Scan for the cell matching the given text and deliver its (X, Y) coordinate at center. 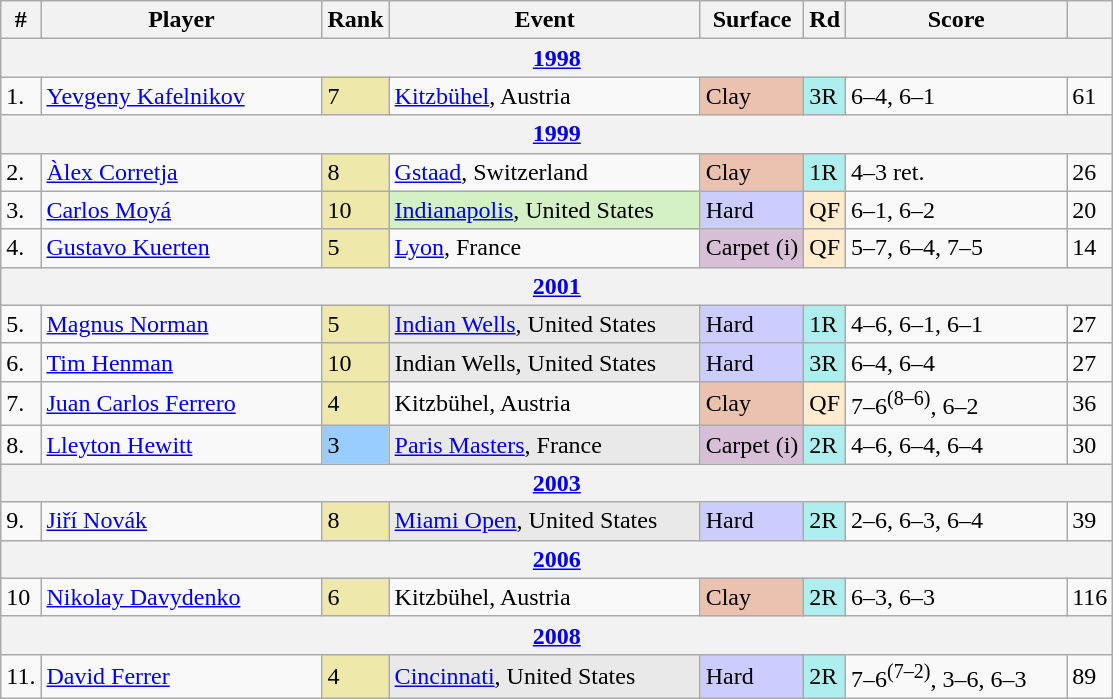
30 (1090, 445)
7–6(7–2), 3–6, 6–3 (956, 676)
4. (21, 248)
7–6(8–6), 6–2 (956, 404)
# (21, 20)
Lleyton Hewitt (182, 445)
9. (21, 521)
4–6, 6–4, 6–4 (956, 445)
Score (956, 20)
2001 (557, 286)
61 (1090, 96)
8. (21, 445)
2006 (557, 559)
39 (1090, 521)
1998 (557, 58)
Jiří Novák (182, 521)
Surface (752, 20)
7 (356, 96)
14 (1090, 248)
Gustavo Kuerten (182, 248)
Event (544, 20)
Cincinnati, United States (544, 676)
6. (21, 362)
Yevgeny Kafelnikov (182, 96)
Àlex Corretja (182, 172)
1. (21, 96)
3. (21, 210)
Gstaad, Switzerland (544, 172)
Paris Masters, France (544, 445)
4–6, 6–1, 6–1 (956, 324)
Player (182, 20)
Tim Henman (182, 362)
Lyon, France (544, 248)
Rd (825, 20)
6–4, 6–4 (956, 362)
6–1, 6–2 (956, 210)
2–6, 6–3, 6–4 (956, 521)
Magnus Norman (182, 324)
Miami Open, United States (544, 521)
David Ferrer (182, 676)
2. (21, 172)
36 (1090, 404)
2003 (557, 483)
2008 (557, 635)
26 (1090, 172)
Nikolay Davydenko (182, 597)
Indianapolis, United States (544, 210)
1999 (557, 134)
20 (1090, 210)
5. (21, 324)
4–3 ret. (956, 172)
Carlos Moyá (182, 210)
5–7, 6–4, 7–5 (956, 248)
6–4, 6–1 (956, 96)
11. (21, 676)
Rank (356, 20)
6 (356, 597)
116 (1090, 597)
7. (21, 404)
Juan Carlos Ferrero (182, 404)
89 (1090, 676)
6–3, 6–3 (956, 597)
3 (356, 445)
